Identify which cell holds the provided text, then report its (x, y) central coordinate. 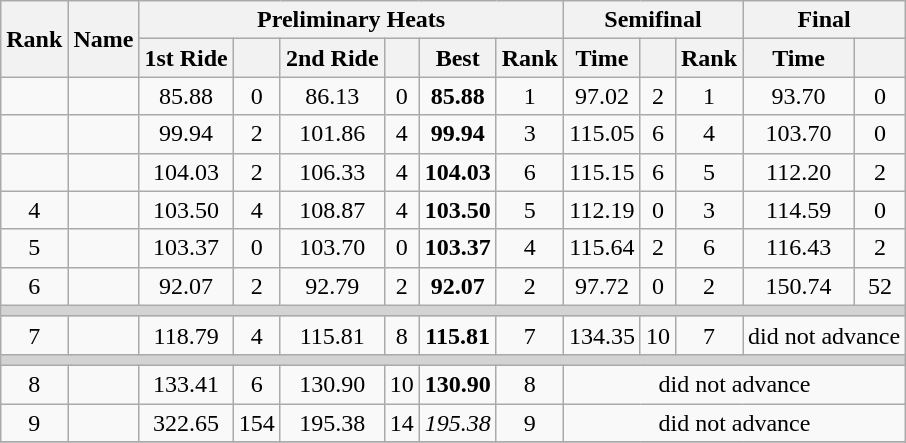
2nd Ride (332, 58)
14 (402, 423)
Preliminary Heats (351, 20)
86.13 (332, 96)
115.64 (602, 248)
112.19 (602, 210)
Final (824, 20)
Name (104, 39)
108.87 (332, 210)
52 (880, 286)
133.41 (186, 384)
112.20 (799, 172)
322.65 (186, 423)
118.79 (186, 335)
115.05 (602, 134)
Best (458, 58)
93.70 (799, 96)
114.59 (799, 210)
1st Ride (186, 58)
106.33 (332, 172)
134.35 (602, 335)
116.43 (799, 248)
Semifinal (652, 20)
150.74 (799, 286)
115.15 (602, 172)
97.02 (602, 96)
97.72 (602, 286)
154 (256, 423)
101.86 (332, 134)
92.79 (332, 286)
